Pinpoint the cell where the given text exists, returning its (x, y) midpoint coordinate. 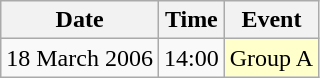
Event (271, 20)
Time (191, 20)
Group A (271, 58)
14:00 (191, 58)
18 March 2006 (80, 58)
Date (80, 20)
